Capture the cell that displays the provided text and extract its [x, y] central coordinate. 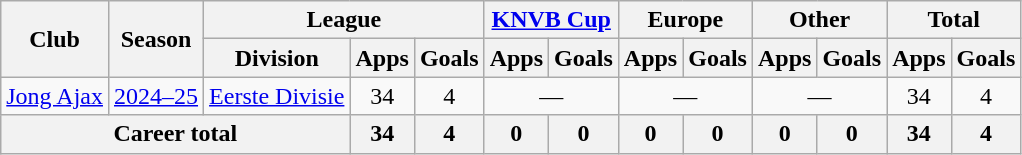
Division [277, 58]
Jong Ajax [55, 96]
Career total [176, 134]
Total [954, 20]
Other [819, 20]
Season [156, 39]
KNVB Cup [551, 20]
Eerste Divisie [277, 96]
Europe [685, 20]
League [344, 20]
Club [55, 39]
2024–25 [156, 96]
